From the cell containing the given text, extract its center point as (X, Y) coordinate. 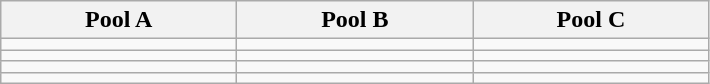
Pool B (355, 20)
Pool C (591, 20)
Pool A (119, 20)
